Return the [X, Y] coordinate for the center point of the cell that contains the specified text.  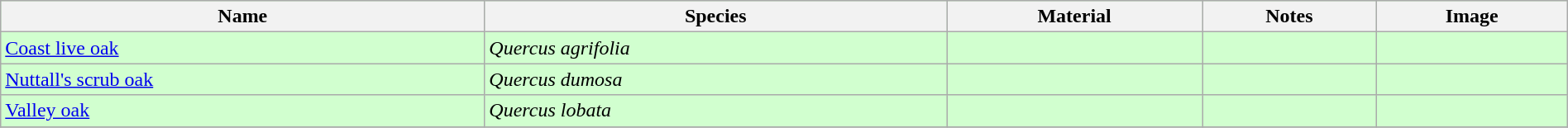
Quercus lobata [716, 111]
Coast live oak [243, 48]
Quercus dumosa [716, 79]
Nuttall's scrub oak [243, 79]
Valley oak [243, 111]
Material [1075, 17]
Image [1472, 17]
Notes [1290, 17]
Species [716, 17]
Name [243, 17]
Quercus agrifolia [716, 48]
